Provide the [x, y] coordinate of the cell's center where the given text is located.  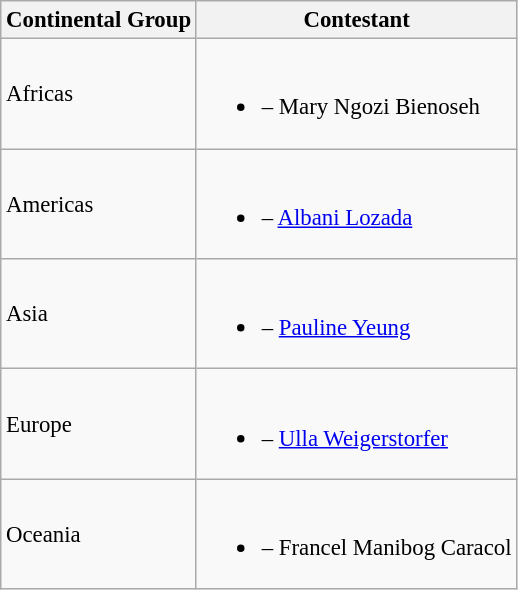
Asia [99, 314]
– Pauline Yeung [356, 314]
Europe [99, 424]
– Ulla Weigerstorfer [356, 424]
– Albani Lozada [356, 204]
– Mary Ngozi Bienoseh [356, 94]
Contestant [356, 20]
Americas [99, 204]
Continental Group [99, 20]
Oceania [99, 534]
– Francel Manibog Caracol [356, 534]
Africas [99, 94]
